Return (x, y) of the center of cell containing provided text 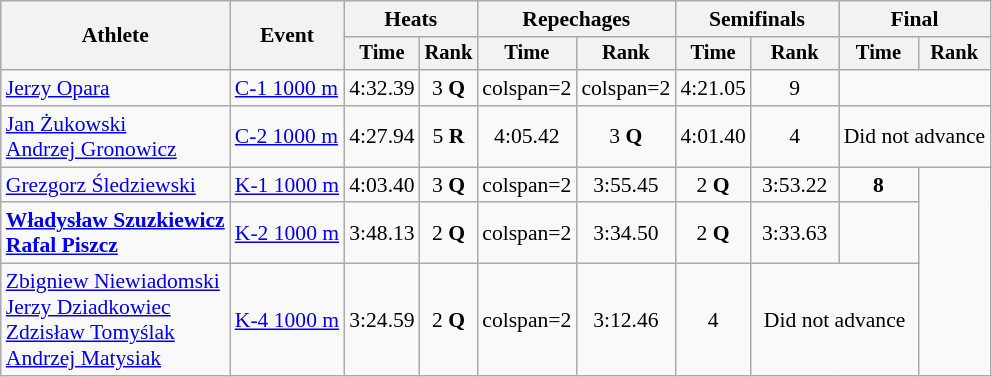
3:12.46 (626, 320)
Heats (410, 19)
3:53.22 (795, 185)
Władysław SzuzkiewiczRafal Piszcz (116, 234)
3:33.63 (795, 234)
9 (795, 88)
Repechages (576, 19)
3:24.59 (382, 320)
K-4 1000 m (287, 320)
K-1 1000 m (287, 185)
4:03.40 (382, 185)
C-1 1000 m (287, 88)
8 (879, 185)
3:55.45 (626, 185)
3:48.13 (382, 234)
C-2 1000 m (287, 136)
Final (915, 19)
4:27.94 (382, 136)
4:01.40 (712, 136)
Semifinals (756, 19)
4:32.39 (382, 88)
Zbigniew NiewiadomskiJerzy DziadkowiecZdzisław TomyślakAndrzej Matysiak (116, 320)
5 R (449, 136)
Jan Żukowski Andrzej Gronowicz (116, 136)
Event (287, 36)
3:34.50 (626, 234)
K-2 1000 m (287, 234)
4:21.05 (712, 88)
Jerzy Opara (116, 88)
Athlete (116, 36)
Grezgorz Śledziewski (116, 185)
4:05.42 (526, 136)
